Extract the (X, Y) coordinate from the center of the cell holding the provided text.  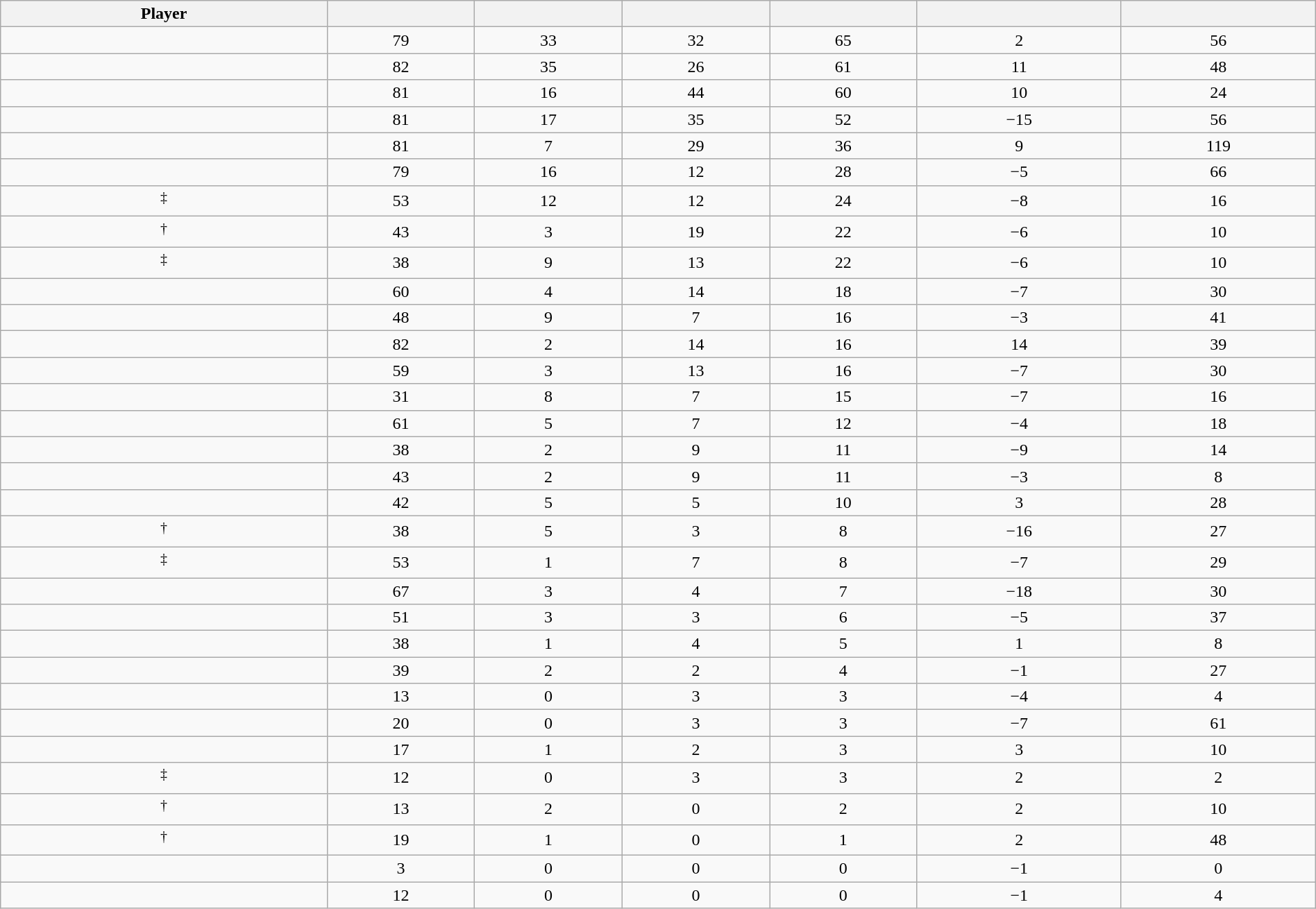
33 (548, 40)
−16 (1019, 532)
67 (400, 591)
119 (1218, 146)
41 (1218, 318)
59 (400, 371)
Player (164, 14)
42 (400, 502)
−15 (1019, 119)
51 (400, 618)
26 (695, 67)
−8 (1019, 201)
−9 (1019, 450)
6 (843, 618)
65 (843, 40)
15 (843, 397)
20 (400, 723)
44 (695, 93)
31 (400, 397)
−18 (1019, 591)
37 (1218, 618)
52 (843, 119)
32 (695, 40)
36 (843, 146)
66 (1218, 172)
